For the text-containing cell, return its midpoint in [X, Y] coordinate format. 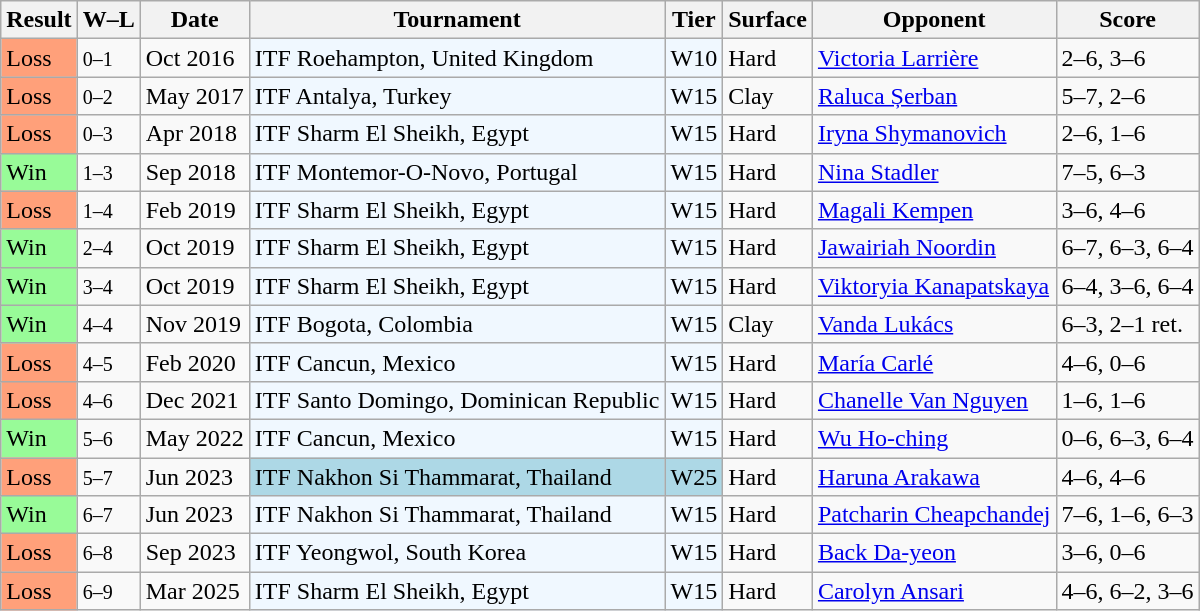
3–6, 4–6 [1128, 210]
0–2 [108, 96]
6–8 [108, 553]
4–6, 0–6 [1128, 362]
1–6, 1–6 [1128, 400]
0–1 [108, 58]
Patcharin Cheapchandej [934, 515]
6–7, 6–3, 6–4 [1128, 248]
Result [39, 20]
W25 [694, 477]
May 2017 [194, 96]
Score [1128, 20]
5–6 [108, 438]
0–3 [108, 134]
Magali Kempen [934, 210]
Vanda Lukács [934, 324]
Raluca Șerban [934, 96]
Dec 2021 [194, 400]
Jawairiah Noordin [934, 248]
4–5 [108, 362]
4–6, 4–6 [1128, 477]
María Carlé [934, 362]
2–4 [108, 248]
3–6, 0–6 [1128, 553]
Feb 2020 [194, 362]
0–6, 6–3, 6–4 [1128, 438]
Date [194, 20]
Nina Stadler [934, 172]
ITF Yeongwol, South Korea [457, 553]
4–6 [108, 400]
W–L [108, 20]
Apr 2018 [194, 134]
7–5, 6–3 [1128, 172]
ITF Roehampton, United Kingdom [457, 58]
Feb 2019 [194, 210]
W10 [694, 58]
2–6, 1–6 [1128, 134]
Viktoryia Kanapatskaya [934, 286]
5–7 [108, 477]
6–3, 2–1 ret. [1128, 324]
Opponent [934, 20]
Sep 2018 [194, 172]
Haruna Arakawa [934, 477]
Chanelle Van Nguyen [934, 400]
Surface [768, 20]
Back Da-yeon [934, 553]
ITF Bogota, Colombia [457, 324]
May 2022 [194, 438]
ITF Antalya, Turkey [457, 96]
Victoria Larrière [934, 58]
7–6, 1–6, 6–3 [1128, 515]
3–4 [108, 286]
Oct 2016 [194, 58]
4–4 [108, 324]
1–4 [108, 210]
6–4, 3–6, 6–4 [1128, 286]
1–3 [108, 172]
Iryna Shymanovich [934, 134]
ITF Santo Domingo, Dominican Republic [457, 400]
6–7 [108, 515]
Tournament [457, 20]
Nov 2019 [194, 324]
Sep 2023 [194, 553]
ITF Montemor-O-Novo, Portugal [457, 172]
4–6, 6–2, 3–6 [1128, 591]
Tier [694, 20]
5–7, 2–6 [1128, 96]
6–9 [108, 591]
Mar 2025 [194, 591]
2–6, 3–6 [1128, 58]
Carolyn Ansari [934, 591]
Wu Ho-ching [934, 438]
